For the text-containing cell, return its midpoint in (x, y) coordinate format. 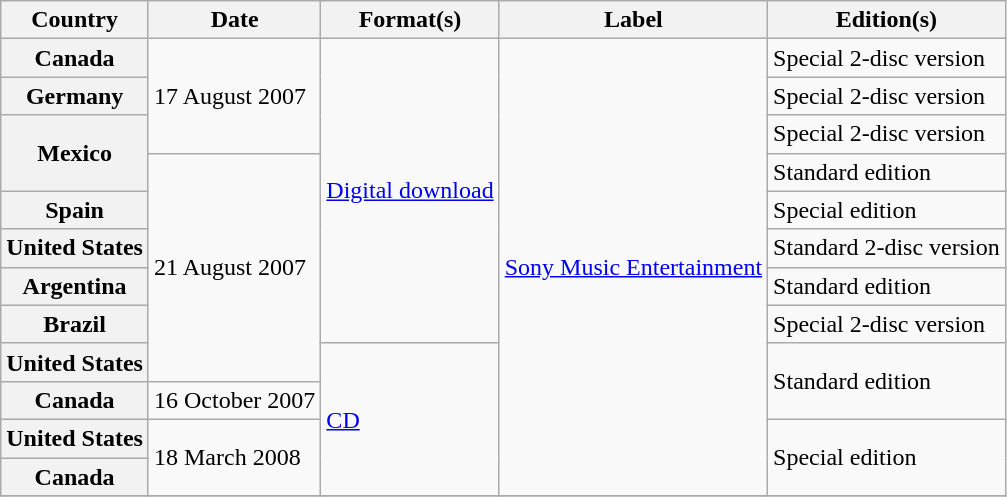
21 August 2007 (234, 267)
Brazil (75, 324)
Label (633, 20)
Argentina (75, 286)
CD (410, 419)
18 March 2008 (234, 457)
17 August 2007 (234, 96)
Sony Music Entertainment (633, 268)
Standard 2-disc version (887, 248)
Format(s) (410, 20)
Date (234, 20)
Spain (75, 210)
16 October 2007 (234, 400)
Digital download (410, 191)
Mexico (75, 153)
Germany (75, 96)
Edition(s) (887, 20)
Country (75, 20)
